Determine the (x, y) coordinate at the center of the cell enclosing the given text.  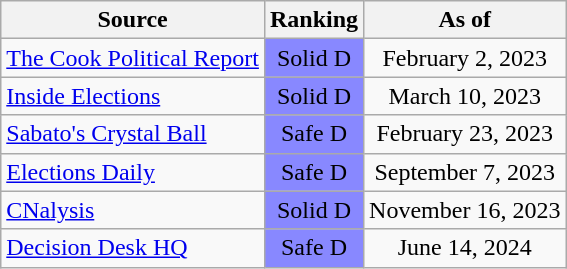
November 16, 2023 (465, 210)
CNalysis (133, 210)
September 7, 2023 (465, 172)
Sabato's Crystal Ball (133, 134)
February 23, 2023 (465, 134)
Elections Daily (133, 172)
Inside Elections (133, 96)
June 14, 2024 (465, 248)
Ranking (314, 20)
Decision Desk HQ (133, 248)
March 10, 2023 (465, 96)
As of (465, 20)
The Cook Political Report (133, 58)
Source (133, 20)
February 2, 2023 (465, 58)
